Provide the [X, Y] coordinate of the cell's center where the given text is located.  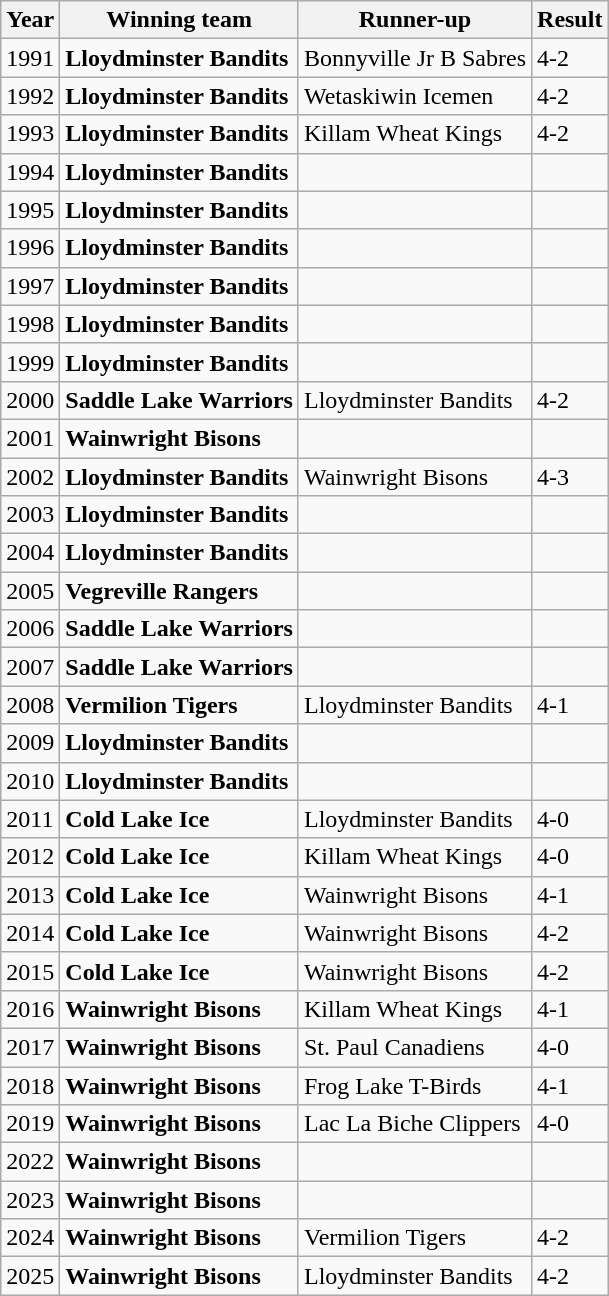
1991 [30, 58]
2016 [30, 1009]
Frog Lake T-Birds [414, 1085]
1998 [30, 324]
2009 [30, 743]
Wetaskiwin Icemen [414, 96]
2025 [30, 1276]
Bonnyville Jr B Sabres [414, 58]
2017 [30, 1047]
2002 [30, 477]
Lac La Biche Clippers [414, 1124]
Runner-up [414, 20]
1996 [30, 248]
Vegreville Rangers [180, 591]
2024 [30, 1238]
St. Paul Canadiens [414, 1047]
Winning team [180, 20]
2022 [30, 1162]
2011 [30, 819]
4-3 [570, 477]
2010 [30, 781]
Result [570, 20]
2018 [30, 1085]
Year [30, 20]
2023 [30, 1200]
1999 [30, 362]
2007 [30, 667]
2013 [30, 895]
2001 [30, 438]
2003 [30, 515]
1995 [30, 210]
2004 [30, 553]
2014 [30, 933]
1993 [30, 134]
2019 [30, 1124]
2008 [30, 705]
2015 [30, 971]
1997 [30, 286]
1994 [30, 172]
2005 [30, 591]
1992 [30, 96]
2000 [30, 400]
2012 [30, 857]
2006 [30, 629]
